Detect which cell encompasses the target text, then output its (X, Y) center coordinate. 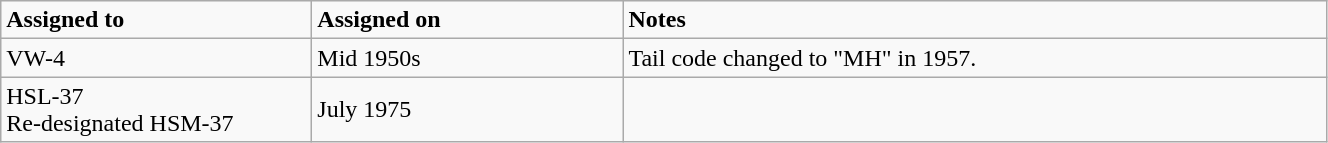
Assigned to (156, 20)
Assigned on (468, 20)
July 1975 (468, 110)
VW-4 (156, 58)
Notes (975, 20)
Mid 1950s (468, 58)
Tail code changed to "MH" in 1957. (975, 58)
HSL-37Re-designated HSM-37 (156, 110)
